Capture the cell that displays the provided text and extract its (X, Y) central coordinate. 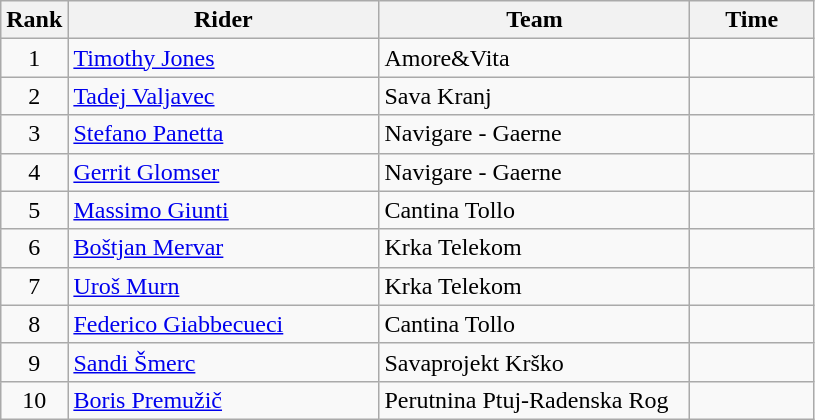
10 (34, 400)
Team (534, 20)
5 (34, 210)
8 (34, 324)
4 (34, 172)
Gerrit Glomser (224, 172)
Perutnina Ptuj-Radenska Rog (534, 400)
Stefano Panetta (224, 134)
3 (34, 134)
Boštjan Mervar (224, 248)
Boris Premužič (224, 400)
1 (34, 58)
Savaprojekt Krško (534, 362)
7 (34, 286)
6 (34, 248)
9 (34, 362)
Uroš Murn (224, 286)
Amore&Vita (534, 58)
Timothy Jones (224, 58)
Rider (224, 20)
Federico Giabbecueci (224, 324)
Rank (34, 20)
Massimo Giunti (224, 210)
Time (752, 20)
Sandi Šmerc (224, 362)
Tadej Valjavec (224, 96)
Sava Kranj (534, 96)
2 (34, 96)
